Locate the cell with the specified text and output its [X, Y] center coordinate. 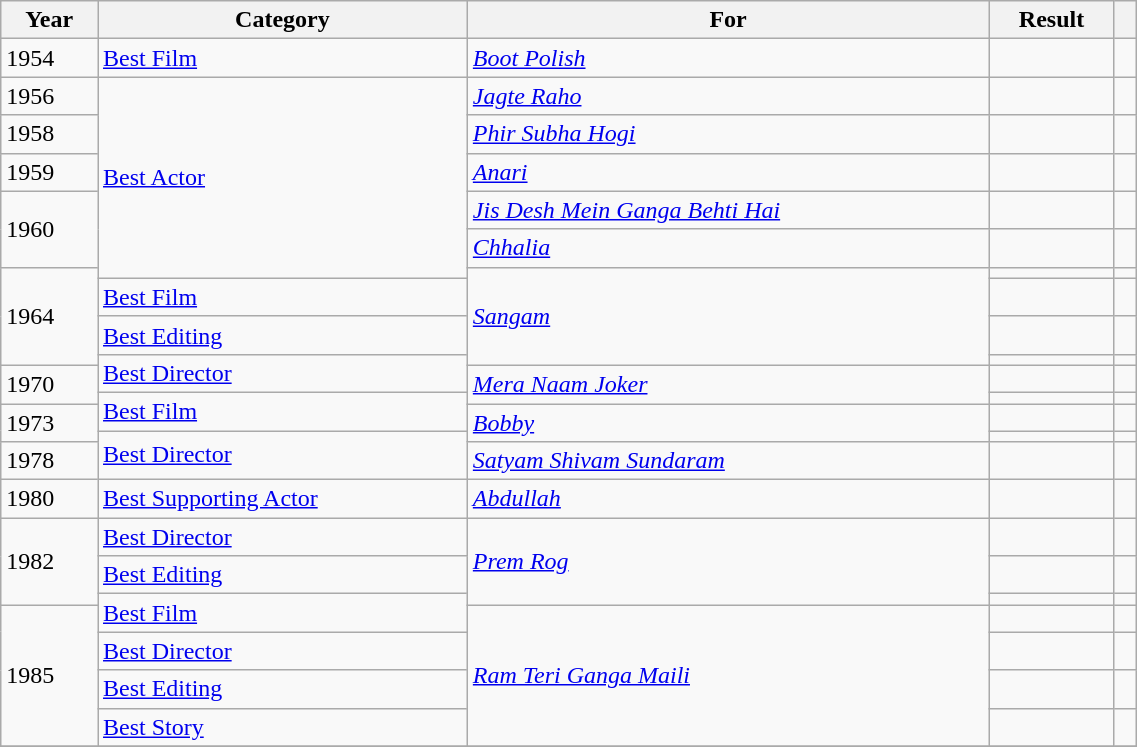
Jis Desh Mein Ganga Behti Hai [728, 210]
Category [283, 20]
Anari [728, 172]
1958 [50, 134]
1978 [50, 461]
Bobby [728, 423]
Best Story [283, 727]
For [728, 20]
Result [1052, 20]
Mera Naam Joker [728, 384]
1970 [50, 384]
Year [50, 20]
1954 [50, 58]
Satyam Shivam Sundaram [728, 461]
Sangam [728, 316]
Abdullah [728, 499]
Ram Teri Ganga Maili [728, 676]
Best Actor [283, 178]
Phir Subha Hogi [728, 134]
1982 [50, 562]
Chhalia [728, 248]
Best Supporting Actor [283, 499]
1956 [50, 96]
Boot Polish [728, 58]
1959 [50, 172]
Prem Rog [728, 562]
1980 [50, 499]
1960 [50, 229]
Jagte Raho [728, 96]
1964 [50, 316]
1985 [50, 676]
1973 [50, 423]
